For the text-containing cell, return its midpoint in [x, y] coordinate format. 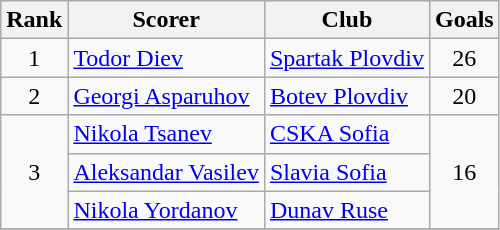
Nikola Tsanev [166, 134]
Aleksandar Vasilev [166, 172]
26 [464, 58]
Club [346, 20]
1 [34, 58]
Slavia Sofia [346, 172]
CSKA Sofia [346, 134]
Georgi Asparuhov [166, 96]
Nikola Yordanov [166, 210]
Todor Diev [166, 58]
Scorer [166, 20]
3 [34, 172]
Rank [34, 20]
16 [464, 172]
20 [464, 96]
2 [34, 96]
Botev Plovdiv [346, 96]
Dunav Ruse [346, 210]
Spartak Plovdiv [346, 58]
Goals [464, 20]
